Return the (X, Y) coordinate for the center point of the cell that contains the specified text.  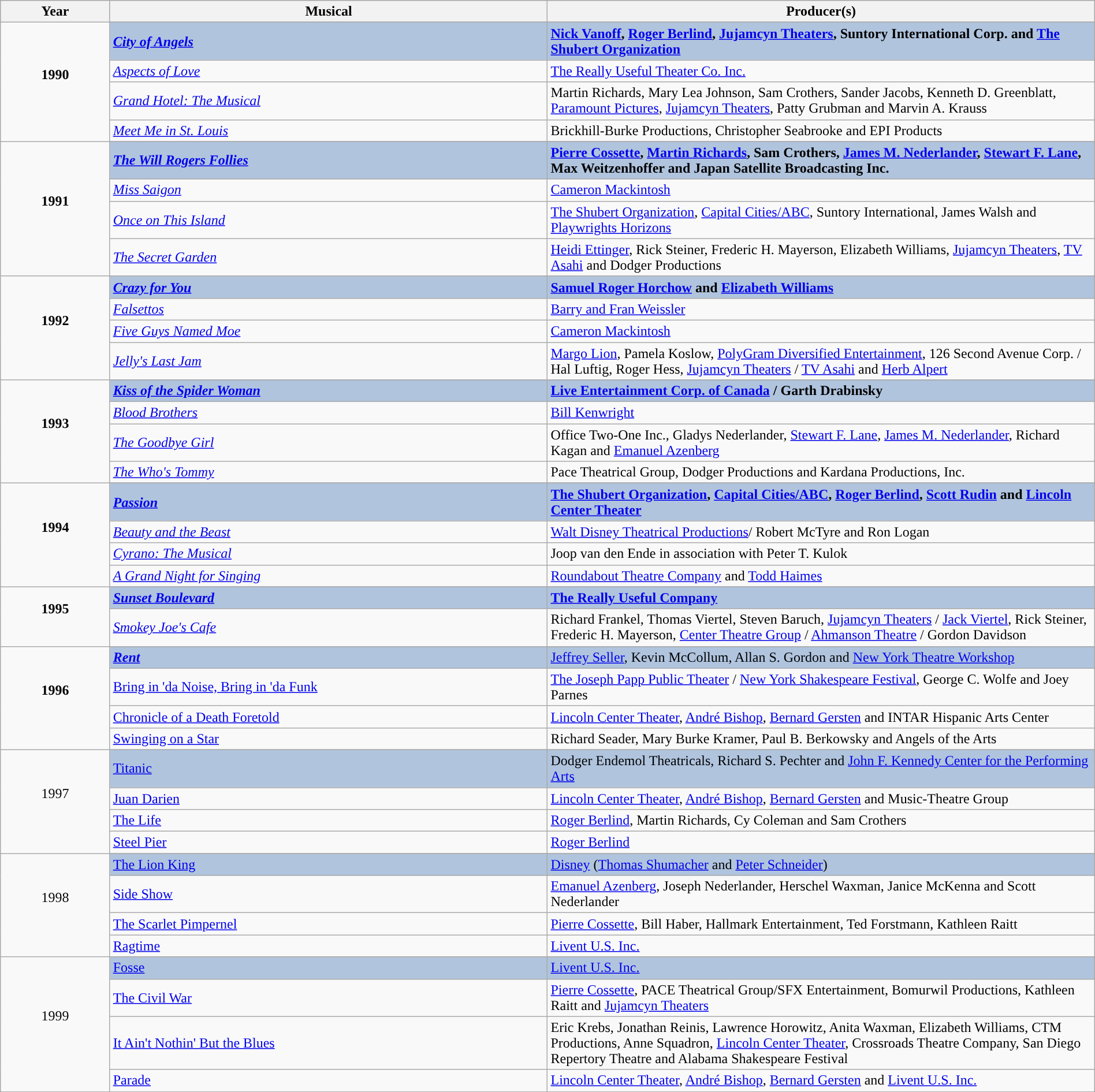
Cyrano: The Musical (329, 554)
Chronicle of a Death Foretold (329, 717)
Jeffrey Seller, Kevin McCollum, Allan S. Gordon and New York Theatre Workshop (821, 657)
Year (55, 12)
Live Entertainment Corp. of Canada / Garth Drabinsky (821, 391)
It Ain't Nothin' But the Blues (329, 1043)
Steel Pier (329, 843)
The Goodbye Girl (329, 442)
1998 (55, 905)
Parade (329, 1080)
Brickhill-Burke Productions, Christopher Seabrooke and EPI Products (821, 131)
1996 (55, 698)
The Shubert Organization, Capital Cities/ABC, Roger Berlind, Scott Rudin and Lincoln Center Theater (821, 502)
Five Guys Named Moe (329, 331)
Dodger Endemol Theatricals, Richard S. Pechter and John F. Kennedy Center for the Performing Arts (821, 768)
Pierre Cossette, PACE Theatrical Group/SFX Entertainment, Bomurwil Productions, Kathleen Raitt and Jujamcyn Theaters (821, 998)
Pierre Cossette, Bill Haber, Hallmark Entertainment, Ted Forstmann, Kathleen Raitt (821, 924)
The Secret Garden (329, 258)
The Who's Tommy (329, 472)
Lincoln Center Theater, André Bishop, Bernard Gersten and Livent U.S. Inc. (821, 1080)
Walt Disney Theatrical Productions/ Robert McTyre and Ron Logan (821, 532)
Roger Berlind (821, 843)
Kiss of the Spider Woman (329, 391)
Miss Saigon (329, 190)
Beauty and the Beast (329, 532)
The Lion King (329, 864)
The Really Useful Company (821, 598)
Barry and Fran Weissler (821, 309)
Jelly's Last Jam (329, 360)
Richard Seader, Mary Burke Kramer, Paul B. Berkowsky and Angels of the Arts (821, 739)
The Scarlet Pimpernel (329, 924)
Pace Theatrical Group, Dodger Productions and Kardana Productions, Inc. (821, 472)
Smokey Joe's Cafe (329, 627)
Titanic (329, 768)
Producer(s) (821, 12)
1995 (55, 617)
Roger Berlind, Martin Richards, Cy Coleman and Sam Crothers (821, 821)
Swinging on a Star (329, 739)
1990 (55, 82)
Side Show (329, 894)
1994 (55, 535)
Aspects of Love (329, 71)
Blood Brothers (329, 413)
Disney (Thomas Shumacher and Peter Schneider) (821, 864)
Samuel Roger Horchow and Elizabeth Williams (821, 287)
Nick Vanoff, Roger Berlind, Jujamcyn Theaters, Suntory International Corp. and The Shubert Organization (821, 42)
The Joseph Papp Public Theater / New York Shakespeare Festival, George C. Wolfe and Joey Parnes (821, 687)
The Life (329, 821)
Grand Hotel: The Musical (329, 100)
Sunset Boulevard (329, 598)
Juan Darien (329, 799)
Fosse (329, 968)
Lincoln Center Theater, André Bishop, Bernard Gersten and INTAR Hispanic Arts Center (821, 717)
The Really Useful Theater Co. Inc. (821, 71)
Roundabout Theatre Company and Todd Haimes (821, 576)
The Civil War (329, 998)
1999 (55, 1024)
Meet Me in St. Louis (329, 131)
A Grand Night for Singing (329, 576)
Falsettos (329, 309)
The Shubert Organization, Capital Cities/ABC, Suntory International, James Walsh and Playwrights Horizons (821, 219)
Rent (329, 657)
1992 (55, 328)
The Will Rogers Follies (329, 161)
Lincoln Center Theater, André Bishop, Bernard Gersten and Music-Theatre Group (821, 799)
1991 (55, 209)
Once on This Island (329, 219)
Ragtime (329, 946)
City of Angels (329, 42)
Musical (329, 12)
Office Two-One Inc., Gladys Nederlander, Stewart F. Lane, James M. Nederlander, Richard Kagan and Emanuel Azenberg (821, 442)
Passion (329, 502)
Heidi Ettinger, Rick Steiner, Frederic H. Mayerson, Elizabeth Williams, Jujamcyn Theaters, TV Asahi and Dodger Productions (821, 258)
Bill Kenwright (821, 413)
Pierre Cossette, Martin Richards, Sam Crothers, James M. Nederlander, Stewart F. Lane, Max Weitzenhoffer and Japan Satellite Broadcasting Inc. (821, 161)
Crazy for You (329, 287)
1997 (55, 802)
1993 (55, 432)
Emanuel Azenberg, Joseph Nederlander, Herschel Waxman, Janice McKenna and Scott Nederlander (821, 894)
Joop van den Ende in association with Peter T. Kulok (821, 554)
Bring in 'da Noise, Bring in 'da Funk (329, 687)
